Provide the [X, Y] coordinate of the cell's center where the given text is located.  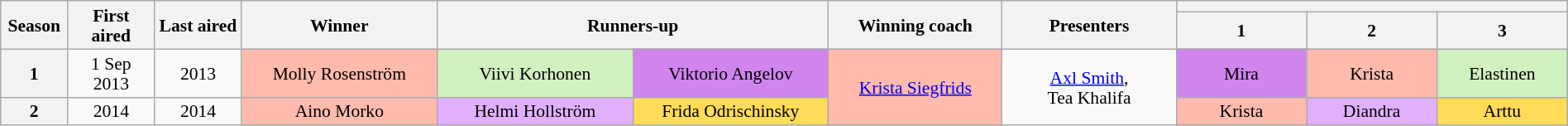
Winning coach [915, 25]
Runners-up [633, 25]
Viivi Korhonen [536, 73]
Viktorio Angelov [731, 73]
Season [35, 25]
Aino Morko [339, 111]
Arttu [1502, 111]
Krista Siegfrids [915, 87]
Molly Rosenström [339, 73]
3 [1502, 30]
Mira [1241, 73]
2013 [198, 73]
Last aired [198, 25]
Helmi Hollström [536, 111]
Elastinen [1502, 73]
1 Sep 2013 [111, 73]
Presenters [1089, 25]
Axl Smith,Tea Khalifa [1089, 87]
Winner [339, 25]
Frida Odrischinsky [731, 111]
First aired [111, 25]
Diandra [1372, 111]
